Return (x, y) of the center of cell containing provided text 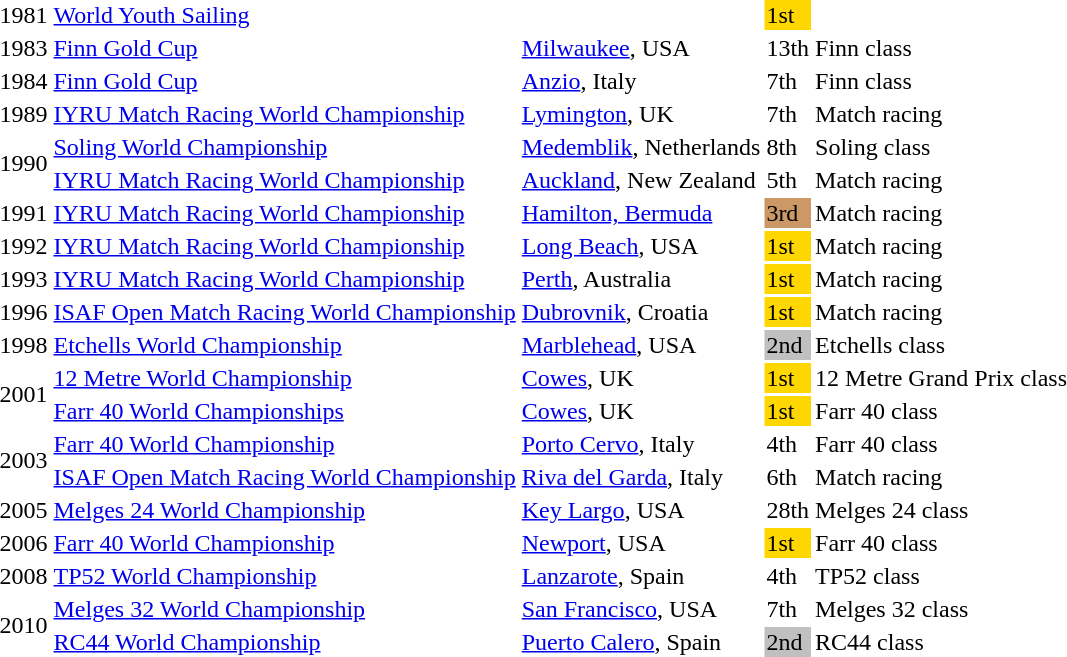
Riva del Garda, Italy (641, 477)
San Francisco, USA (641, 609)
Long Beach, USA (641, 246)
Newport, USA (641, 543)
Farr 40 World Championships (284, 411)
Etchells World Championship (284, 345)
Lymington, UK (641, 114)
Key Largo, USA (641, 510)
5th (788, 180)
6th (788, 477)
Melges 24 World Championship (284, 510)
3rd (788, 213)
TP52 World Championship (284, 576)
Soling World Championship (284, 147)
Anzio, Italy (641, 81)
13th (788, 48)
Marblehead, USA (641, 345)
Porto Cervo, Italy (641, 444)
Milwaukee, USA (641, 48)
RC44 World Championship (284, 642)
12 Metre World Championship (284, 378)
28th (788, 510)
Lanzarote, Spain (641, 576)
Hamilton, Bermuda (641, 213)
World Youth Sailing (284, 15)
Medemblik, Netherlands (641, 147)
Auckland, New Zealand (641, 180)
8th (788, 147)
Perth, Australia (641, 279)
Dubrovnik, Croatia (641, 312)
Melges 32 World Championship (284, 609)
Puerto Calero, Spain (641, 642)
